Return the [x, y] coordinate for the center point of the cell that contains the specified text.  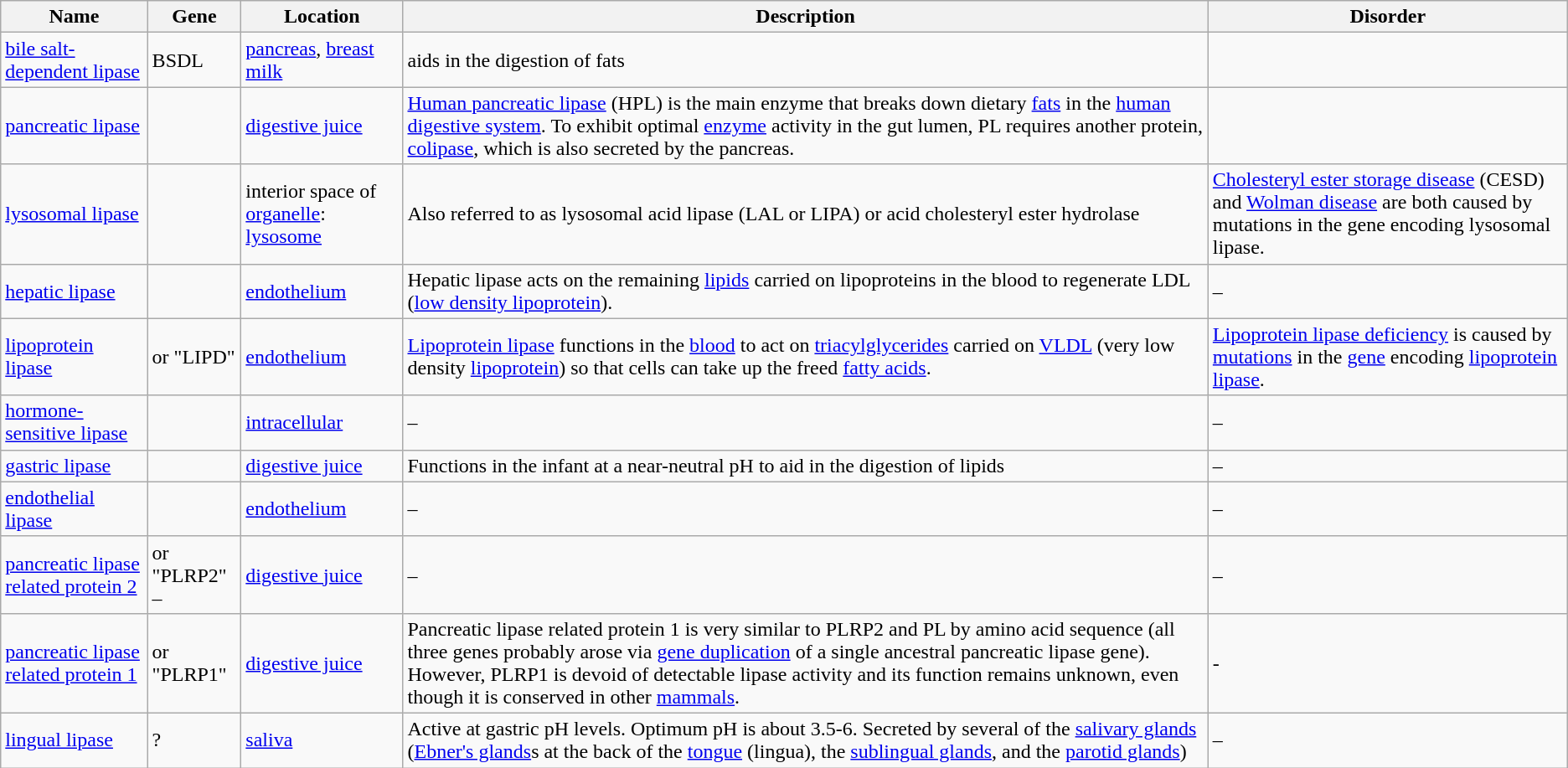
hormone-sensitive lipase [74, 422]
Location [322, 17]
pancreatic lipase [74, 126]
Functions in the infant at a near-neutral pH to aid in the digestion of lipids [806, 466]
pancreatic lipase related protein 1 [74, 663]
pancreatic lipase related protein 2 [74, 575]
- [1387, 663]
BSDL [194, 60]
Lipoprotein lipase deficiency is caused by mutations in the gene encoding lipoprotein lipase. [1387, 357]
endothelial lipase [74, 509]
Cholesteryl ester storage disease (CESD) and Wolman disease are both caused by mutations in the gene encoding lysosomal lipase. [1387, 214]
Also referred to as lysosomal acid lipase (LAL or LIPA) or acid cholesteryl ester hydrolase [806, 214]
lysosomal lipase [74, 214]
Description [806, 17]
hepatic lipase [74, 291]
Name [74, 17]
lipoprotein lipase [74, 357]
bile salt-dependent lipase [74, 60]
or "LIPD" [194, 357]
lingual lipase [74, 740]
gastric lipase [74, 466]
or "PLRP1" [194, 663]
saliva [322, 740]
Gene [194, 17]
interior space of organelle: lysosome [322, 214]
? [194, 740]
aids in the digestion of fats [806, 60]
or "PLRP2" – [194, 575]
Disorder [1387, 17]
pancreas, breast milk [322, 60]
intracellular [322, 422]
Hepatic lipase acts on the remaining lipids carried on lipoproteins in the blood to regenerate LDL (low density lipoprotein). [806, 291]
